Output the [x, y] coordinate of the center of the cell containing the given text.  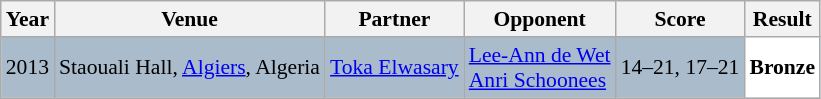
Lee-Ann de Wet Anri Schoonees [540, 68]
Partner [394, 19]
2013 [28, 68]
Toka Elwasary [394, 68]
Venue [190, 19]
Bronze [782, 68]
Year [28, 19]
Result [782, 19]
Staouali Hall, Algiers, Algeria [190, 68]
Opponent [540, 19]
Score [680, 19]
14–21, 17–21 [680, 68]
